Scan for the cell matching the given text and deliver its (x, y) coordinate at center. 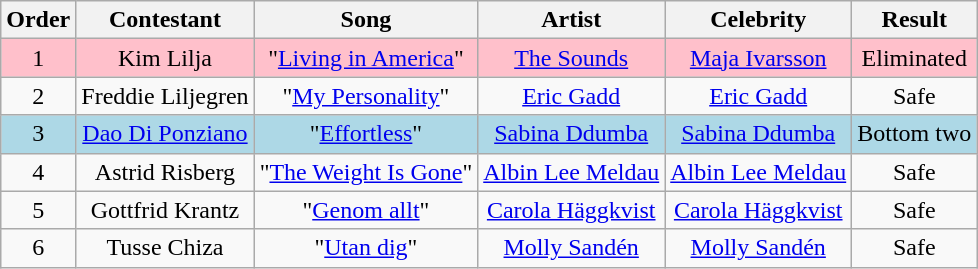
Contestant (165, 20)
6 (38, 248)
"My Personality" (366, 96)
"Effortless" (366, 134)
Astrid Risberg (165, 172)
Song (366, 20)
"Utan dig" (366, 248)
The Sounds (572, 58)
Result (914, 20)
Order (38, 20)
Celebrity (758, 20)
Bottom two (914, 134)
Tusse Chiza (165, 248)
"Genom allt" (366, 210)
Freddie Liljegren (165, 96)
Maja Ivarsson (758, 58)
Gottfrid Krantz (165, 210)
"The Weight Is Gone" (366, 172)
"Living in America" (366, 58)
Dao Di Ponziano (165, 134)
Artist (572, 20)
Kim Lilja (165, 58)
2 (38, 96)
5 (38, 210)
4 (38, 172)
3 (38, 134)
Eliminated (914, 58)
1 (38, 58)
